Identify which cell holds the provided text, then report its (x, y) central coordinate. 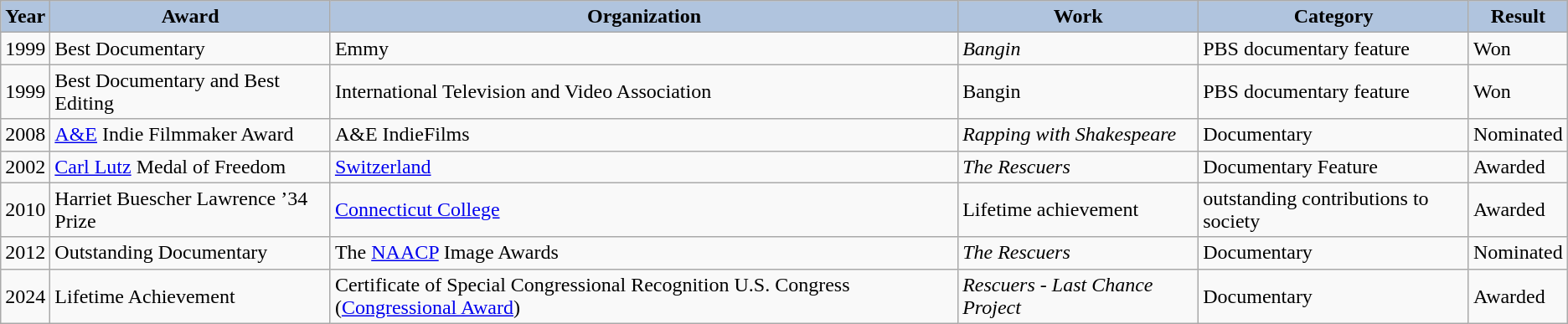
Category (1333, 17)
Lifetime achievement (1079, 209)
Documentary Feature (1333, 167)
Certificate of Special Congressional Recognition U.S. Congress (Congressional Award) (643, 296)
Organization (643, 17)
Harriet Buescher Lawrence ’34 Prize (191, 209)
Outstanding Documentary (191, 253)
A&E Indie Filmmaker Award (191, 135)
2010 (25, 209)
2008 (25, 135)
Best Documentary and Best Editing (191, 92)
International Television and Video Association (643, 92)
Lifetime Achievement (191, 296)
Connecticut College (643, 209)
The NAACP Image Awards (643, 253)
Result (1518, 17)
A&E IndieFilms (643, 135)
Carl Lutz Medal of Freedom (191, 167)
Best Documentary (191, 49)
Year (25, 17)
Work (1079, 17)
2024 (25, 296)
outstanding contributions to society (1333, 209)
2002 (25, 167)
Award (191, 17)
2012 (25, 253)
Switzerland (643, 167)
Rapping with Shakespeare (1079, 135)
Rescuers - Last Chance Project (1079, 296)
Emmy (643, 49)
